Return the [x, y] coordinate for the center point of the cell that contains the specified text.  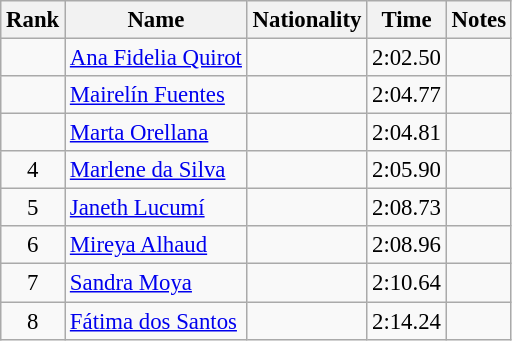
2:02.50 [407, 58]
Name [156, 20]
Sandra Moya [156, 283]
2:05.90 [407, 170]
Mireya Alhaud [156, 245]
2:08.73 [407, 208]
2:04.77 [407, 95]
Nationality [306, 20]
Notes [478, 20]
Ana Fidelia Quirot [156, 58]
Fátima dos Santos [156, 321]
2:04.81 [407, 133]
Time [407, 20]
Mairelín Fuentes [156, 95]
Marlene da Silva [156, 170]
Janeth Lucumí [156, 208]
4 [33, 170]
Marta Orellana [156, 133]
2:14.24 [407, 321]
Rank [33, 20]
2:10.64 [407, 283]
7 [33, 283]
5 [33, 208]
8 [33, 321]
2:08.96 [407, 245]
6 [33, 245]
